Pinpoint the cell where the given text exists, returning its (x, y) midpoint coordinate. 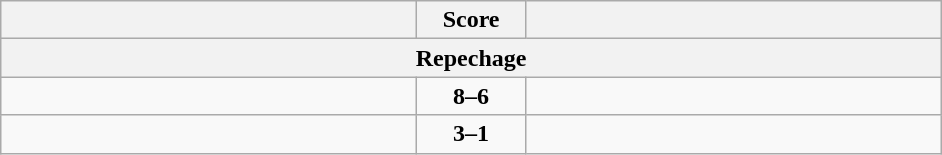
3–1 (472, 134)
8–6 (472, 96)
Repechage (472, 58)
Score (472, 20)
